From the cell containing the given text, extract its center point as (X, Y) coordinate. 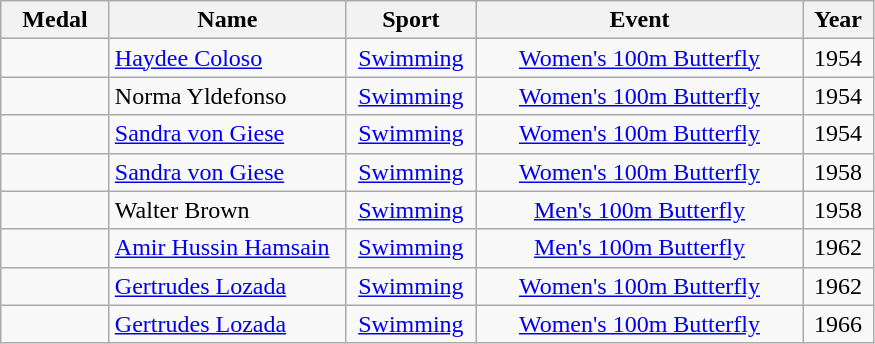
Amir Hussin Hamsain (227, 248)
Year (838, 20)
Walter Brown (227, 210)
Sport (410, 20)
Medal (56, 20)
Haydee Coloso (227, 58)
Name (227, 20)
1966 (838, 324)
Norma Yldefonso (227, 96)
Event (639, 20)
